Determine the (x, y) coordinate at the center of the cell enclosing the given text.  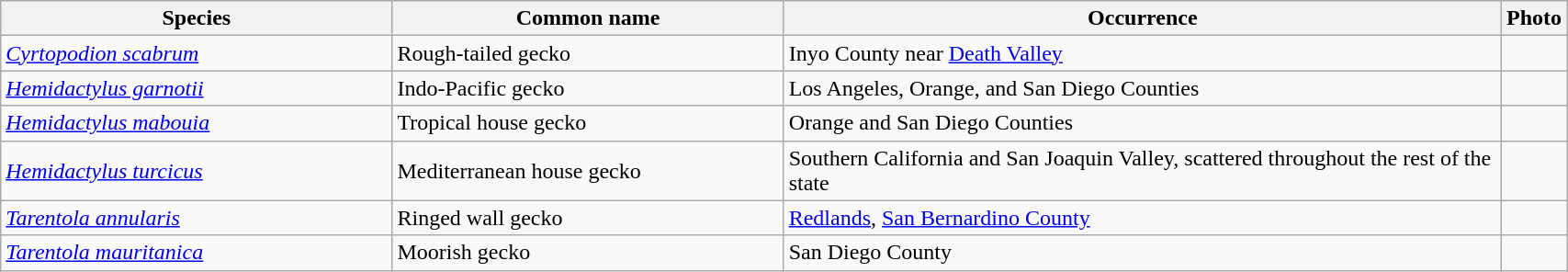
San Diego County (1143, 253)
Moorish gecko (588, 253)
Common name (588, 18)
Photo (1534, 18)
Hemidactylus mabouia (197, 123)
Tarentola mauritanica (197, 253)
Redlands, San Bernardino County (1143, 218)
Tarentola annularis (197, 218)
Inyo County near Death Valley (1143, 53)
Hemidactylus garnotii (197, 88)
Los Angeles, Orange, and San Diego Counties (1143, 88)
Cyrtopodion scabrum (197, 53)
Ringed wall gecko (588, 218)
Indo-Pacific gecko (588, 88)
Southern California and San Joaquin Valley, scattered throughout the rest of the state (1143, 171)
Rough-tailed gecko (588, 53)
Species (197, 18)
Orange and San Diego Counties (1143, 123)
Tropical house gecko (588, 123)
Occurrence (1143, 18)
Mediterranean house gecko (588, 171)
Hemidactylus turcicus (197, 171)
